Return the (X, Y) coordinate for the center point of the cell that contains the specified text.  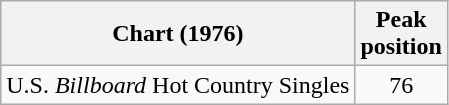
76 (401, 85)
U.S. Billboard Hot Country Singles (178, 85)
Peakposition (401, 34)
Chart (1976) (178, 34)
